Return the [X, Y] coordinate for the center point of the cell that contains the specified text.  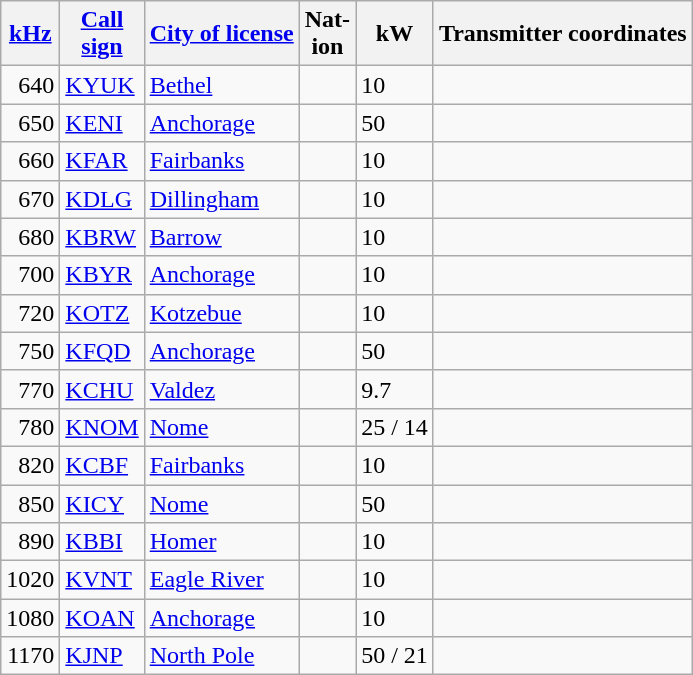
kHz [30, 34]
Valdez [222, 389]
770 [30, 389]
KDLG [102, 199]
25 / 14 [395, 427]
Eagle River [222, 580]
Transmitter coordinates [562, 34]
1080 [30, 618]
850 [30, 503]
820 [30, 465]
Kotzebue [222, 313]
KOTZ [102, 313]
680 [30, 237]
Barrow [222, 237]
KBYR [102, 275]
9.7 [395, 389]
890 [30, 542]
KICY [102, 503]
700 [30, 275]
50 / 21 [395, 656]
KFAR [102, 161]
KYUK [102, 85]
KCHU [102, 389]
Homer [222, 542]
650 [30, 123]
KJNP [102, 656]
660 [30, 161]
KBRW [102, 237]
North Pole [222, 656]
KCBF [102, 465]
City of license [222, 34]
Callsign [102, 34]
KENI [102, 123]
750 [30, 351]
1170 [30, 656]
KOAN [102, 618]
720 [30, 313]
KFQD [102, 351]
KNOM [102, 427]
Dillingham [222, 199]
kW [395, 34]
670 [30, 199]
780 [30, 427]
KBBI [102, 542]
Bethel [222, 85]
640 [30, 85]
KVNT [102, 580]
1020 [30, 580]
Nat-ion [327, 34]
